Return (x, y) of the center of cell containing provided text 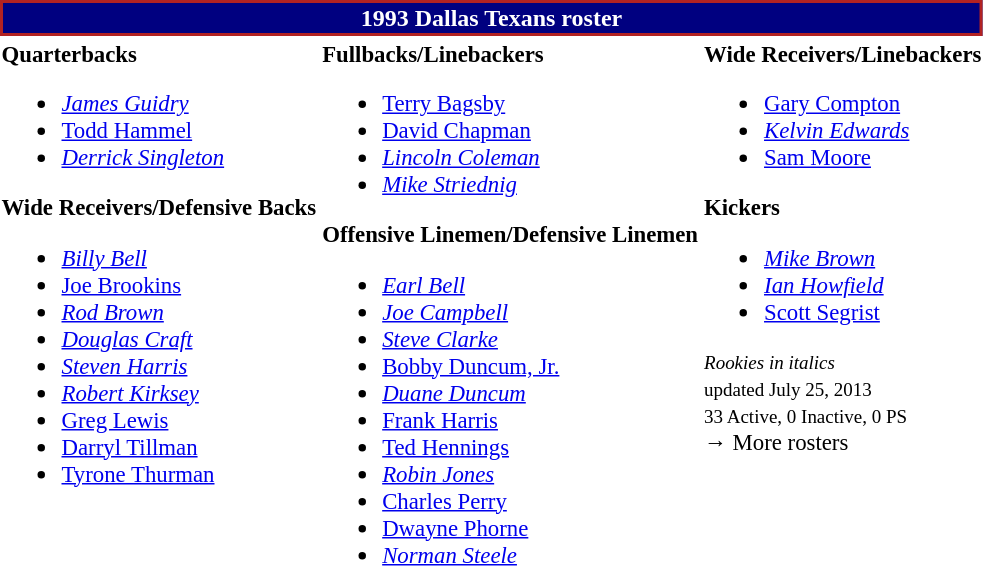
1993 Dallas Texans roster (492, 18)
